Locate the cell with the specified text and output its (x, y) center coordinate. 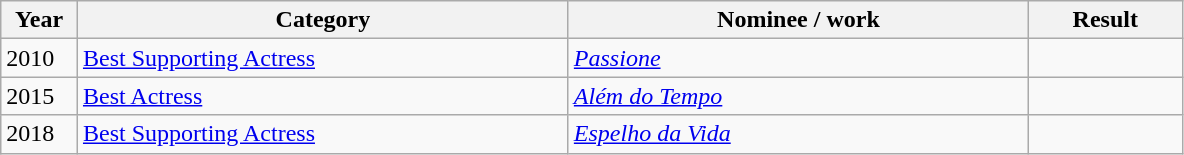
2018 (40, 134)
2015 (40, 96)
Category (322, 20)
Best Actress (322, 96)
Espelho da Vida (798, 134)
2010 (40, 58)
Além do Tempo (798, 96)
Result (1106, 20)
Passione (798, 58)
Year (40, 20)
Nominee / work (798, 20)
